Identify which cell holds the provided text, then report its [x, y] central coordinate. 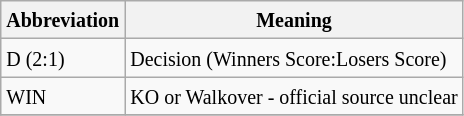
Abbreviation [63, 20]
WIN [63, 96]
KO or Walkover - official source unclear [294, 96]
Meaning [294, 20]
Decision (Winners Score:Losers Score) [294, 58]
D (2:1) [63, 58]
